Locate the cell with the specified text and output its [X, Y] center coordinate. 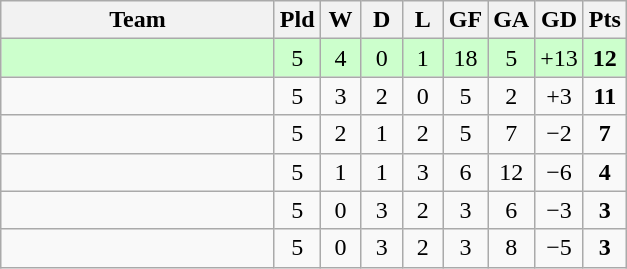
11 [604, 96]
GD [560, 20]
+13 [560, 58]
−5 [560, 248]
18 [465, 58]
−6 [560, 172]
D [382, 20]
Pts [604, 20]
GA [512, 20]
+3 [560, 96]
Pld [297, 20]
−2 [560, 134]
L [422, 20]
Team [138, 20]
−3 [560, 210]
8 [512, 248]
GF [465, 20]
W [340, 20]
